Detect which cell encompasses the target text, then output its (X, Y) center coordinate. 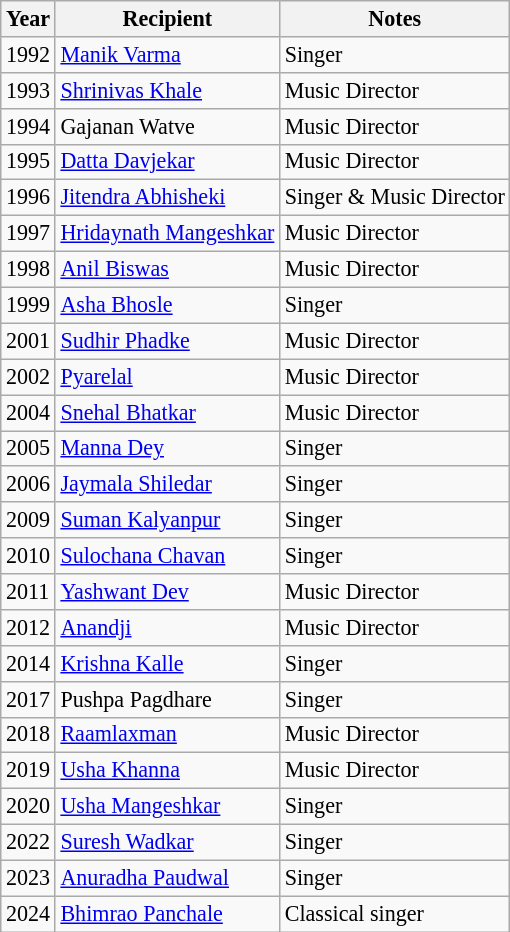
1993 (28, 90)
2023 (28, 878)
2024 (28, 914)
1998 (28, 269)
Singer & Music Director (395, 198)
Jitendra Abhisheki (167, 198)
2022 (28, 842)
Sudhir Phadke (167, 341)
Manna Dey (167, 448)
2004 (28, 412)
Suresh Wadkar (167, 842)
2014 (28, 663)
2009 (28, 520)
Anuradha Paudwal (167, 878)
2017 (28, 699)
Manik Varma (167, 54)
2020 (28, 806)
Notes (395, 18)
2018 (28, 735)
Asha Bhosle (167, 305)
Jaymala Shiledar (167, 484)
Pushpa Pagdhare (167, 699)
Anil Biswas (167, 269)
Datta Davjekar (167, 162)
Anandji (167, 627)
Bhimrao Panchale (167, 914)
Suman Kalyanpur (167, 520)
Recipient (167, 18)
Pyarelal (167, 377)
Usha Mangeshkar (167, 806)
Shrinivas Khale (167, 90)
2001 (28, 341)
2019 (28, 771)
Raamlaxman (167, 735)
1997 (28, 233)
1994 (28, 126)
1992 (28, 54)
Hridaynath Mangeshkar (167, 233)
2012 (28, 627)
2006 (28, 484)
Snehal Bhatkar (167, 412)
1996 (28, 198)
1995 (28, 162)
2005 (28, 448)
2010 (28, 556)
Krishna Kalle (167, 663)
2011 (28, 591)
Sulochana Chavan (167, 556)
Year (28, 18)
Gajanan Watve (167, 126)
Classical singer (395, 914)
Yashwant Dev (167, 591)
1999 (28, 305)
Usha Khanna (167, 771)
2002 (28, 377)
